Extract the (x, y) coordinate from the center of the cell holding the provided text.  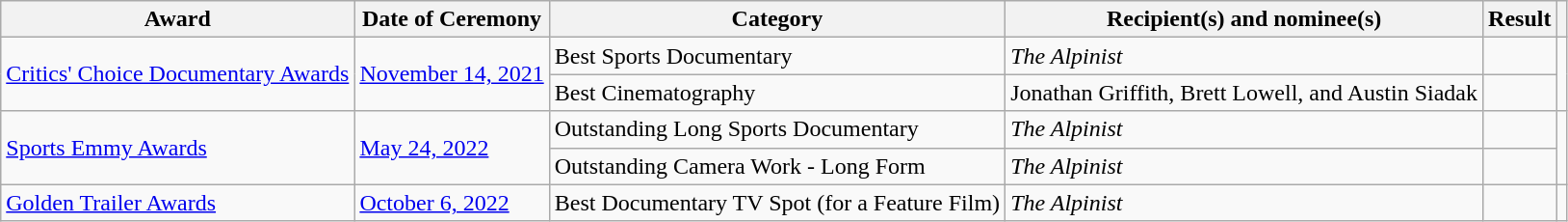
Best Sports Documentary (776, 56)
Date of Ceremony (452, 19)
Recipient(s) and nominee(s) (1244, 19)
Category (776, 19)
October 6, 2022 (452, 203)
Sports Emmy Awards (177, 148)
Best Cinematography (776, 93)
May 24, 2022 (452, 148)
Golden Trailer Awards (177, 203)
Result (1520, 19)
Award (177, 19)
Jonathan Griffith, Brett Lowell, and Austin Siadak (1244, 93)
Outstanding Long Sports Documentary (776, 129)
Outstanding Camera Work - Long Form (776, 166)
Critics' Choice Documentary Awards (177, 74)
November 14, 2021 (452, 74)
Best Documentary TV Spot (for a Feature Film) (776, 203)
